Pinpoint the cell where the given text exists, returning its (X, Y) midpoint coordinate. 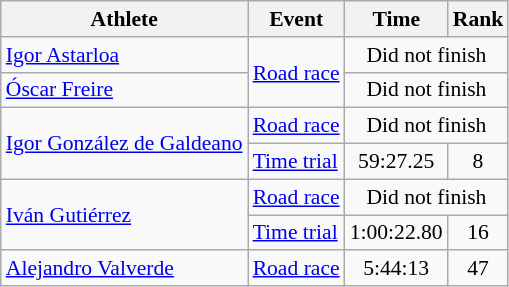
5:44:13 (396, 269)
Event (296, 19)
Time (396, 19)
16 (478, 233)
Igor González de Galdeano (124, 144)
Athlete (124, 19)
Rank (478, 19)
59:27.25 (396, 162)
47 (478, 269)
Igor Astarloa (124, 55)
1:00:22.80 (396, 233)
Óscar Freire (124, 90)
8 (478, 162)
Alejandro Valverde (124, 269)
Iván Gutiérrez (124, 214)
